For the text-containing cell, return its midpoint in (X, Y) coordinate format. 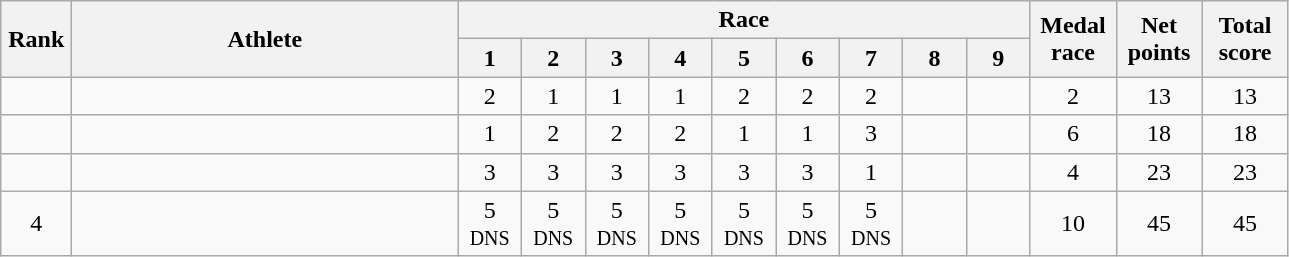
8 (935, 58)
5 (744, 58)
7 (871, 58)
9 (998, 58)
10 (1073, 224)
Rank (36, 39)
Athlete (265, 39)
Medal race (1073, 39)
Total score (1245, 39)
Race (744, 20)
Net points (1159, 39)
